Output the (X, Y) coordinate of the center of the cell containing the given text.  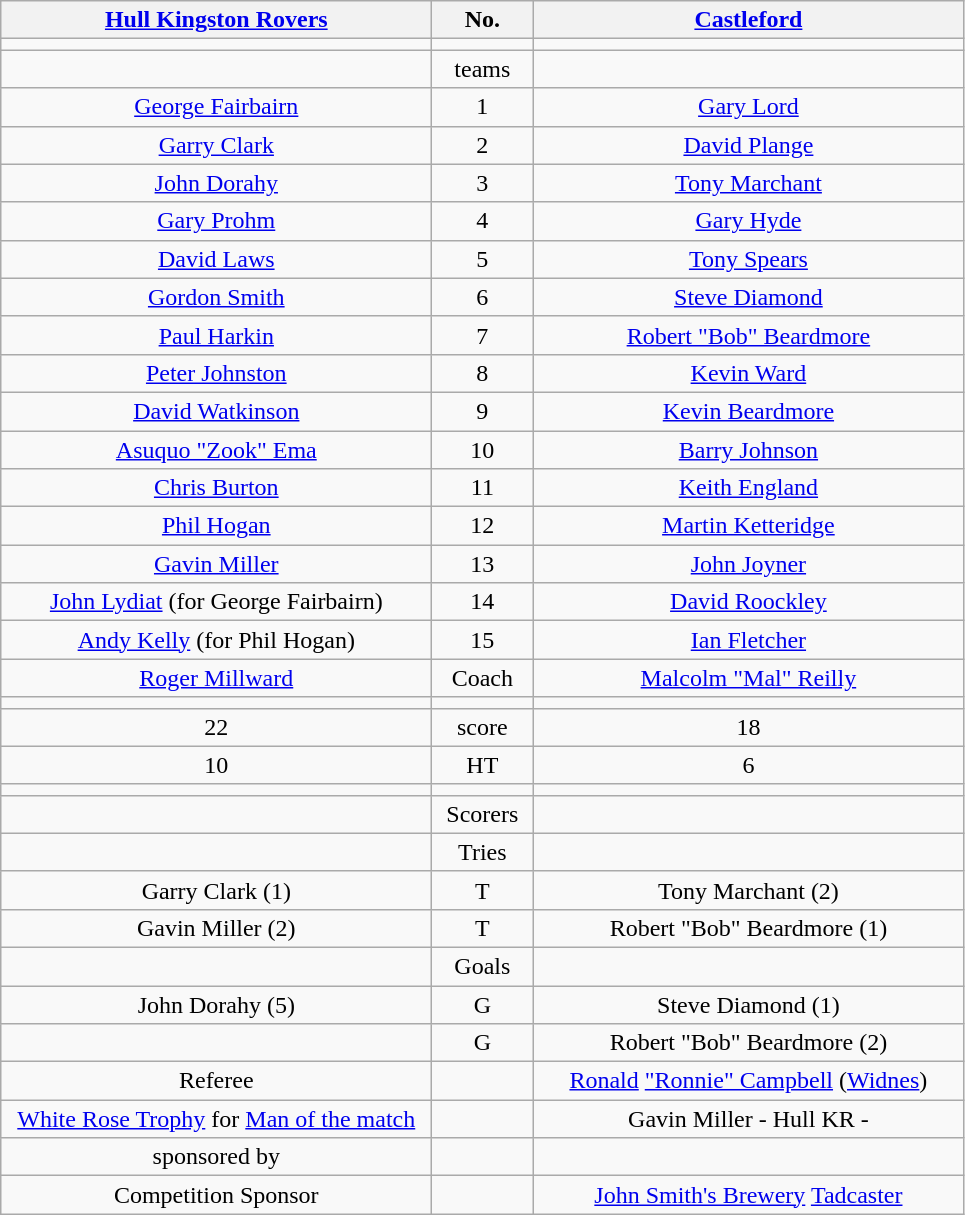
John Dorahy (5) (216, 1005)
Steve Diamond (748, 297)
14 (482, 602)
Gordon Smith (216, 297)
Martin Ketteridge (748, 526)
sponsored by (216, 1157)
5 (482, 259)
Robert "Bob" Beardmore (748, 335)
George Fairbairn (216, 107)
David Roockley (748, 602)
9 (482, 411)
2 (482, 145)
Keith England (748, 488)
Robert "Bob" Beardmore (1) (748, 928)
Tony Marchant (2) (748, 890)
David Plange (748, 145)
Roger Millward (216, 678)
score (482, 727)
7 (482, 335)
Kevin Ward (748, 373)
John Lydiat (for George Fairbairn) (216, 602)
Robert "Bob" Beardmore (2) (748, 1043)
HT (482, 765)
Gavin Miller - Hull KR - (748, 1119)
Gary Lord (748, 107)
Steve Diamond (1) (748, 1005)
Garry Clark (216, 145)
White Rose Trophy for Man of the match (216, 1119)
3 (482, 183)
Gary Hyde (748, 221)
8 (482, 373)
11 (482, 488)
Barry Johnson (748, 449)
4 (482, 221)
Tony Spears (748, 259)
18 (748, 727)
Competition Sponsor (216, 1195)
Goals (482, 966)
teams (482, 69)
Scorers (482, 814)
22 (216, 727)
Chris Burton (216, 488)
Referee (216, 1081)
David Watkinson (216, 411)
Ian Fletcher (748, 640)
Gavin Miller (216, 564)
Tony Marchant (748, 183)
Peter Johnston (216, 373)
12 (482, 526)
Andy Kelly (for Phil Hogan) (216, 640)
Malcolm "Mal" Reilly (748, 678)
Tries (482, 852)
Ronald "Ronnie" Campbell (Widnes) (748, 1081)
1 (482, 107)
Garry Clark (1) (216, 890)
Gary Prohm (216, 221)
Castleford (748, 20)
Kevin Beardmore (748, 411)
15 (482, 640)
Hull Kingston Rovers (216, 20)
Phil Hogan (216, 526)
John Joyner (748, 564)
Gavin Miller (2) (216, 928)
Paul Harkin (216, 335)
No. (482, 20)
Coach (482, 678)
Asuquo "Zook" Ema (216, 449)
David Laws (216, 259)
John Smith's Brewery Tadcaster (748, 1195)
John Dorahy (216, 183)
13 (482, 564)
